Return [x, y] of the center of cell containing provided text 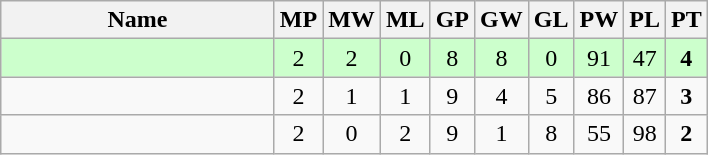
MW [352, 20]
87 [645, 96]
91 [599, 58]
Name [138, 20]
GW [502, 20]
PT [687, 20]
PL [645, 20]
47 [645, 58]
GL [551, 20]
GP [452, 20]
86 [599, 96]
ML [405, 20]
5 [551, 96]
55 [599, 134]
PW [599, 20]
3 [687, 96]
MP [298, 20]
98 [645, 134]
